Return (x, y) of the center of cell containing provided text 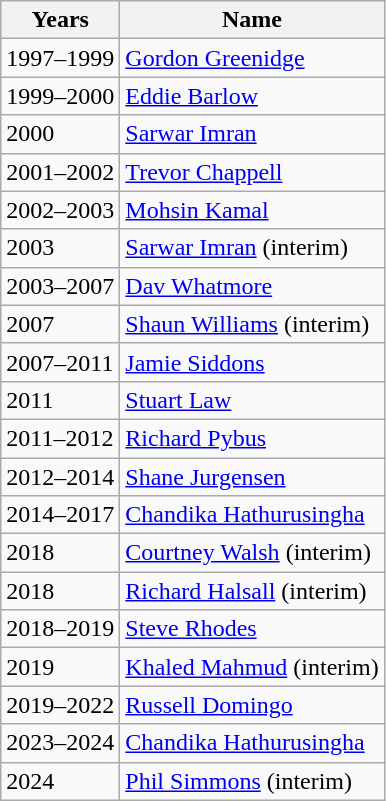
2018–2019 (60, 629)
Khaled Mahmud (interim) (252, 667)
Phil Simmons (interim) (252, 781)
2014–2017 (60, 515)
Richard Halsall (interim) (252, 591)
Dav Whatmore (252, 286)
Jamie Siddons (252, 362)
Courtney Walsh (interim) (252, 553)
Shane Jurgensen (252, 477)
1997–1999 (60, 58)
Eddie Barlow (252, 96)
2001–2002 (60, 172)
Steve Rhodes (252, 629)
Shaun Williams (interim) (252, 324)
2002–2003 (60, 210)
2012–2014 (60, 477)
2024 (60, 781)
Richard Pybus (252, 438)
Sarwar Imran (252, 134)
2011 (60, 400)
2019–2022 (60, 705)
Stuart Law (252, 400)
Trevor Chappell (252, 172)
2019 (60, 667)
2011–2012 (60, 438)
Name (252, 20)
Russell Domingo (252, 705)
2023–2024 (60, 743)
Sarwar Imran (interim) (252, 248)
2007–2011 (60, 362)
2003–2007 (60, 286)
Years (60, 20)
2007 (60, 324)
2003 (60, 248)
2000 (60, 134)
Mohsin Kamal (252, 210)
Gordon Greenidge (252, 58)
1999–2000 (60, 96)
